From the cell containing the given text, extract its center point as (X, Y) coordinate. 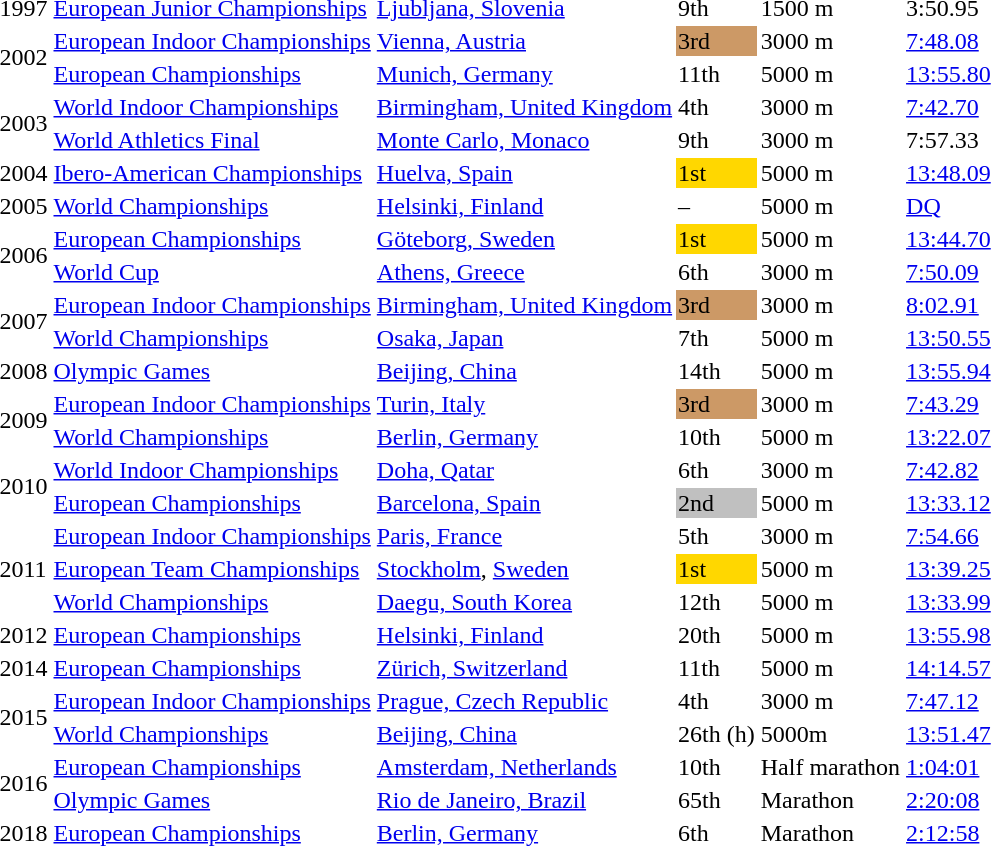
Stockholm, Sweden (524, 569)
Osaka, Japan (524, 338)
Amsterdam, Netherlands (524, 767)
Ibero-American Championships (212, 173)
7th (717, 338)
Marathon (830, 800)
World Cup (212, 272)
Paris, France (524, 536)
Rio de Janeiro, Brazil (524, 800)
5000m (830, 734)
14th (717, 371)
Zürich, Switzerland (524, 668)
Barcelona, Spain (524, 503)
65th (717, 800)
26th (h) (717, 734)
– (717, 206)
Athens, Greece (524, 272)
Vienna, Austria (524, 41)
Berlin, Germany (524, 437)
5th (717, 536)
Monte Carlo, Monaco (524, 140)
9th (717, 140)
Munich, Germany (524, 74)
Göteborg, Sweden (524, 239)
12th (717, 602)
20th (717, 635)
Daegu, South Korea (524, 602)
Turin, Italy (524, 404)
Huelva, Spain (524, 173)
Prague, Czech Republic (524, 701)
Half marathon (830, 767)
European Team Championships (212, 569)
2nd (717, 503)
World Athletics Final (212, 140)
Doha, Qatar (524, 470)
